Scan for the cell matching the given text and deliver its (X, Y) coordinate at center. 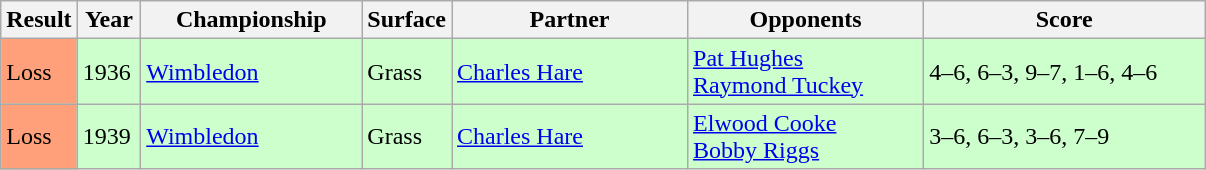
Year (109, 20)
Partner (570, 20)
Opponents (806, 20)
Elwood Cooke Bobby Riggs (806, 136)
1936 (109, 72)
1939 (109, 136)
3–6, 6–3, 3–6, 7–9 (1064, 136)
Pat Hughes Raymond Tuckey (806, 72)
Championship (252, 20)
4–6, 6–3, 9–7, 1–6, 4–6 (1064, 72)
Result (39, 20)
Score (1064, 20)
Surface (407, 20)
